Identify which cell holds the provided text, then report its [x, y] central coordinate. 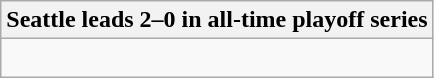
Seattle leads 2–0 in all-time playoff series [217, 20]
